Return (x, y) of the center of cell containing provided text 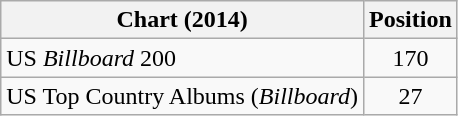
170 (411, 58)
Position (411, 20)
27 (411, 96)
US Billboard 200 (182, 58)
US Top Country Albums (Billboard) (182, 96)
Chart (2014) (182, 20)
